Capture the cell that displays the provided text and extract its [x, y] central coordinate. 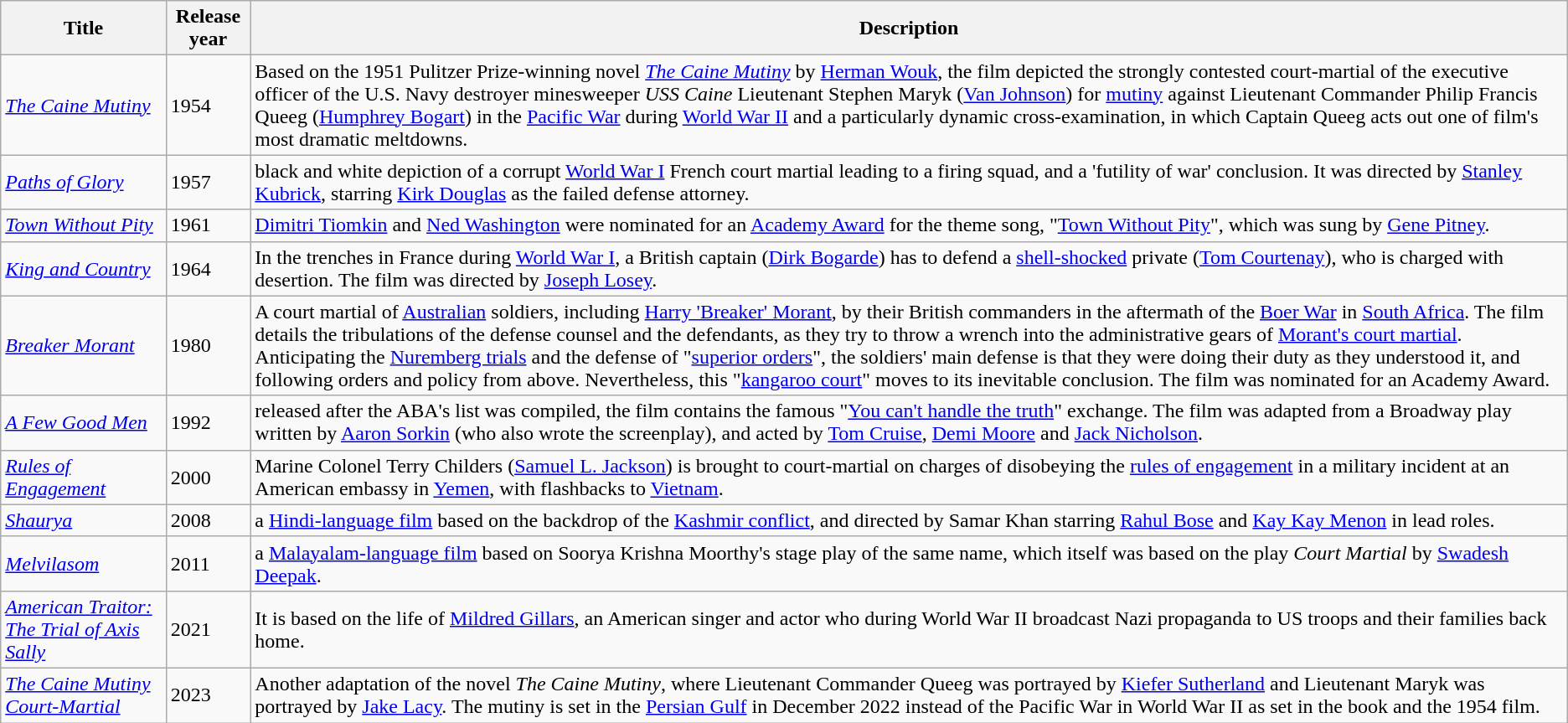
Shaurya [84, 520]
1980 [208, 345]
Release year [208, 28]
Dimitri Tiomkin and Ned Washington were nominated for an Academy Award for the theme song, "Town Without Pity", which was sung by Gene Pitney. [909, 225]
1961 [208, 225]
1992 [208, 422]
a Hindi-language film based on the backdrop of the Kashmir conflict, and directed by Samar Khan starring Rahul Bose and Kay Kay Menon in lead roles. [909, 520]
1964 [208, 268]
The Caine Mutiny Court-Martial [84, 695]
Rules of Engagement [84, 478]
American Traitor: The Trial of Axis Sally [84, 629]
2008 [208, 520]
King and Country [84, 268]
Description [909, 28]
Paths of Glory [84, 183]
Melvilasom [84, 563]
1957 [208, 183]
Town Without Pity [84, 225]
Breaker Morant [84, 345]
A Few Good Men [84, 422]
2000 [208, 478]
2023 [208, 695]
1954 [208, 106]
2021 [208, 629]
Title [84, 28]
The Caine Mutiny [84, 106]
2011 [208, 563]
